Return [X, Y] of the center of cell containing provided text 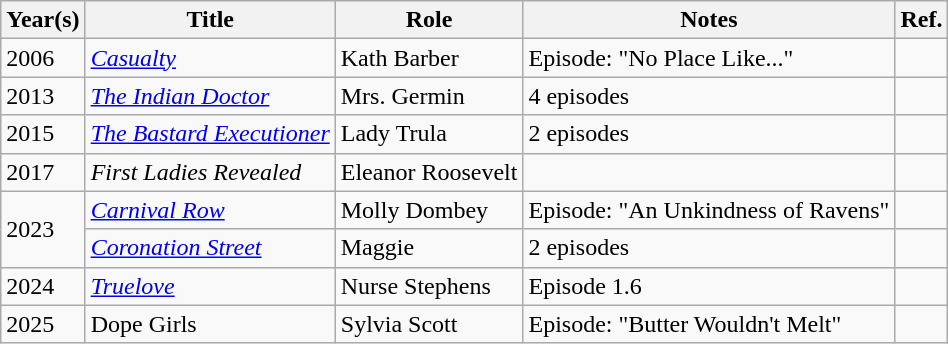
2025 [43, 324]
Role [429, 20]
Episode: "An Unkindness of Ravens" [709, 210]
2017 [43, 172]
The Indian Doctor [210, 96]
Carnival Row [210, 210]
2006 [43, 58]
2023 [43, 229]
4 episodes [709, 96]
Nurse Stephens [429, 286]
Maggie [429, 248]
Title [210, 20]
Notes [709, 20]
Coronation Street [210, 248]
Sylvia Scott [429, 324]
First Ladies Revealed [210, 172]
2015 [43, 134]
2013 [43, 96]
Eleanor Roosevelt [429, 172]
Kath Barber [429, 58]
Episode: "Butter Wouldn't Melt" [709, 324]
Molly Dombey [429, 210]
Episode 1.6 [709, 286]
The Bastard Executioner [210, 134]
Ref. [922, 20]
Casualty [210, 58]
Lady Trula [429, 134]
Year(s) [43, 20]
2024 [43, 286]
Dope Girls [210, 324]
Mrs. Germin [429, 96]
Episode: "No Place Like..." [709, 58]
Truelove [210, 286]
